Capture the cell that displays the provided text and extract its [X, Y] central coordinate. 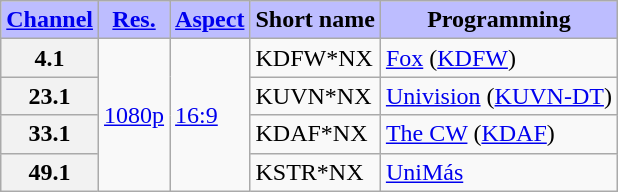
The CW (KDAF) [498, 134]
KUVN*NX [315, 96]
Fox (KDFW) [498, 58]
Aspect [210, 20]
Programming [498, 20]
49.1 [50, 172]
UniMás [498, 172]
Short name [315, 20]
1080p [134, 115]
33.1 [50, 134]
16:9 [210, 115]
4.1 [50, 58]
KDAF*NX [315, 134]
KSTR*NX [315, 172]
23.1 [50, 96]
KDFW*NX [315, 58]
Univision (KUVN-DT) [498, 96]
Res. [134, 20]
Channel [50, 20]
